Pinpoint the cell where the given text exists, returning its [x, y] midpoint coordinate. 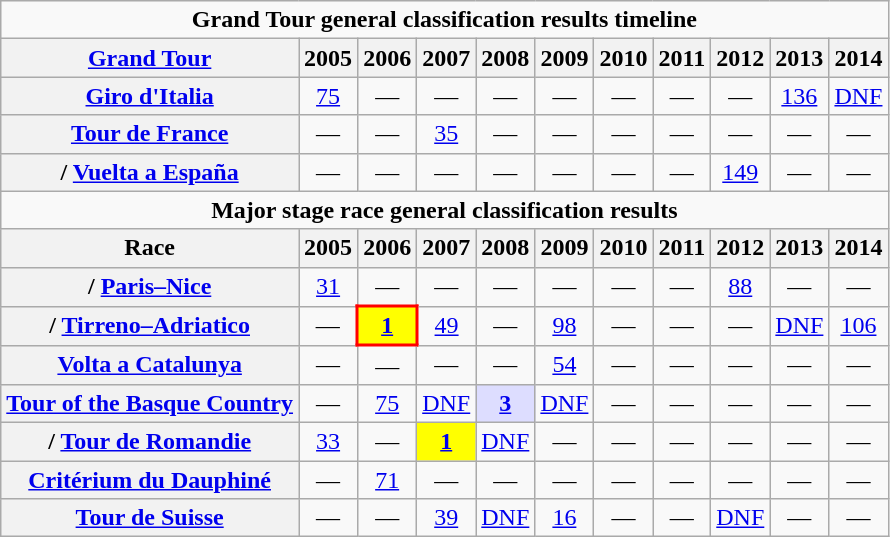
136 [800, 96]
Tour de France [150, 134]
Grand Tour general classification results timeline [444, 20]
106 [858, 326]
3 [506, 403]
149 [740, 172]
Grand Tour [150, 58]
Major stage race general classification results [444, 210]
Critérium du Dauphiné [150, 479]
/ Tour de Romandie [150, 441]
98 [564, 326]
33 [328, 441]
16 [564, 518]
39 [446, 518]
31 [328, 286]
Giro d'Italia [150, 96]
Tour de Suisse [150, 518]
71 [388, 479]
35 [446, 134]
Tour of the Basque Country [150, 403]
Volta a Catalunya [150, 366]
/ Vuelta a España [150, 172]
Race [150, 248]
49 [446, 326]
54 [564, 366]
88 [740, 286]
/ Tirreno–Adriatico [150, 326]
/ Paris–Nice [150, 286]
